Capture the cell that displays the provided text and extract its [X, Y] central coordinate. 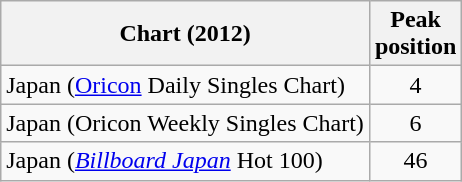
Japan (Oricon Daily Singles Chart) [186, 85]
46 [415, 161]
Chart (2012) [186, 34]
4 [415, 85]
Japan (Billboard Japan Hot 100) [186, 161]
6 [415, 123]
Japan (Oricon Weekly Singles Chart) [186, 123]
Peakposition [415, 34]
